Find where the given text appears and provide that cell's center as (x, y) coordinate. 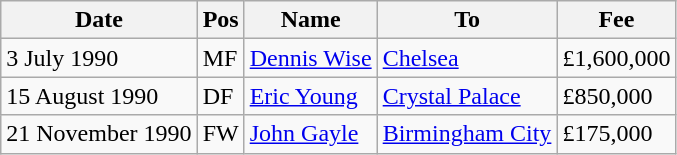
To (467, 20)
Dennis Wise (310, 58)
15 August 1990 (99, 96)
Date (99, 20)
Pos (220, 20)
3 July 1990 (99, 58)
Birmingham City (467, 134)
DF (220, 96)
MF (220, 58)
£1,600,000 (616, 58)
Crystal Palace (467, 96)
£850,000 (616, 96)
John Gayle (310, 134)
21 November 1990 (99, 134)
Chelsea (467, 58)
Eric Young (310, 96)
Fee (616, 20)
Name (310, 20)
£175,000 (616, 134)
FW (220, 134)
